Scan for the cell matching the given text and deliver its (x, y) coordinate at center. 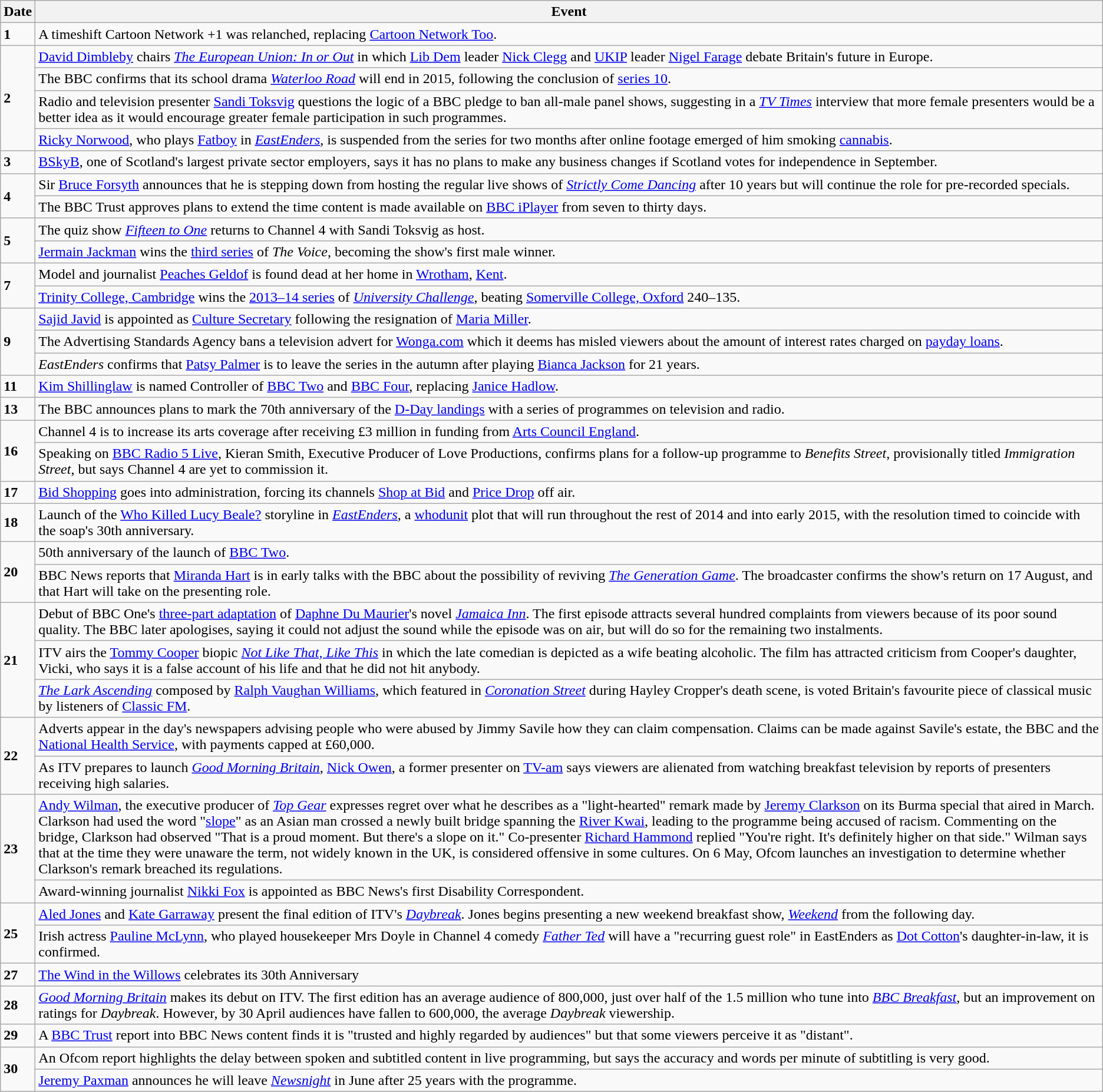
2 (18, 98)
5 (18, 240)
1 (18, 34)
EastEnders confirms that Patsy Palmer is to leave the series in the autumn after playing Bianca Jackson for 21 years. (569, 364)
Kim Shillinglaw is named Controller of BBC Two and BBC Four, replacing Janice Hadlow. (569, 387)
3 (18, 162)
18 (18, 522)
21 (18, 660)
Jeremy Paxman announces he will leave Newsnight in June after 25 years with the programme. (569, 1080)
The quiz show Fifteen to One returns to Channel 4 with Sandi Toksvig as host. (569, 229)
Date (18, 12)
17 (18, 492)
Bid Shopping goes into administration, forcing its channels Shop at Bid and Price Drop off air. (569, 492)
28 (18, 1005)
11 (18, 387)
20 (18, 572)
Model and journalist Peaches Geldof is found dead at her home in Wrotham, Kent. (569, 274)
Channel 4 is to increase its arts coverage after receiving £3 million in funding from Arts Council England. (569, 431)
22 (18, 756)
Trinity College, Cambridge wins the 2013–14 series of University Challenge, beating Somerville College, Oxford 240–135. (569, 296)
A BBC Trust report into BBC News content finds it is "trusted and highly regarded by audiences" but that some viewers perceive it as "distant". (569, 1035)
30 (18, 1069)
Award-winning journalist Nikki Fox is appointed as BBC News's first Disability Correspondent. (569, 892)
4 (18, 196)
23 (18, 849)
The BBC Trust approves plans to extend the time content is made available on BBC iPlayer from seven to thirty days. (569, 207)
25 (18, 933)
Event (569, 12)
Sajid Javid is appointed as Culture Secretary following the resignation of Maria Miller. (569, 319)
The Wind in the Willows celebrates its 30th Anniversary (569, 975)
7 (18, 285)
The BBC confirms that its school drama Waterloo Road will end in 2015, following the conclusion of series 10. (569, 79)
A timeshift Cartoon Network +1 was relanched, replacing Cartoon Network Too. (569, 34)
13 (18, 409)
29 (18, 1035)
The BBC announces plans to mark the 70th anniversary of the D-Day landings with a series of programmes on television and radio. (569, 409)
16 (18, 450)
9 (18, 342)
Ricky Norwood, who plays Fatboy in EastEnders, is suspended from the series for two months after online footage emerged of him smoking cannabis. (569, 140)
50th anniversary of the launch of BBC Two. (569, 553)
Jermain Jackman wins the third series of The Voice, becoming the show's first male winner. (569, 252)
27 (18, 975)
